Provide the (x, y) coordinate of the cell's center where the given text is located.  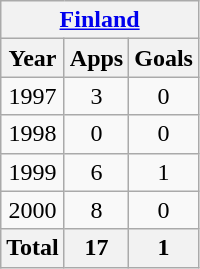
6 (96, 172)
Apps (96, 58)
Goals (164, 58)
1997 (33, 96)
1999 (33, 172)
1998 (33, 134)
Total (33, 248)
Finland (100, 20)
2000 (33, 210)
17 (96, 248)
8 (96, 210)
3 (96, 96)
Year (33, 58)
